From the cell containing the given text, extract its center point as [X, Y] coordinate. 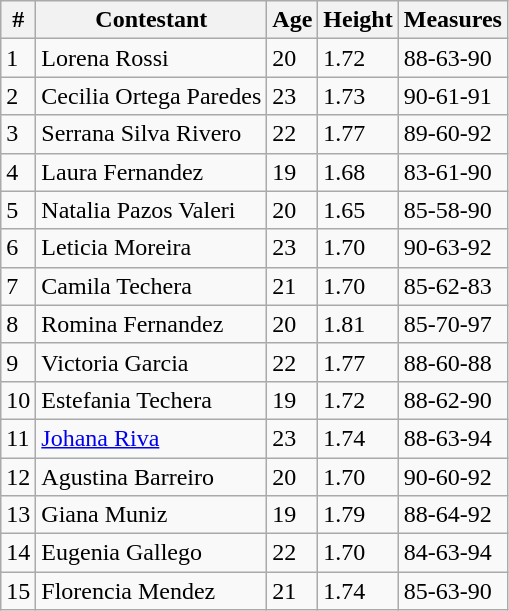
90-61-91 [452, 96]
88-62-90 [452, 400]
88-64-92 [452, 515]
1.79 [358, 515]
89-60-92 [452, 134]
Leticia Moreira [152, 248]
88-60-88 [452, 362]
1.65 [358, 210]
1.73 [358, 96]
13 [18, 515]
Cecilia Ortega Paredes [152, 96]
83-61-90 [452, 172]
88-63-94 [452, 438]
Estefania Techera [152, 400]
Measures [452, 20]
1.81 [358, 324]
10 [18, 400]
2 [18, 96]
Victoria Garcia [152, 362]
1 [18, 58]
Serrana Silva Rivero [152, 134]
8 [18, 324]
85-58-90 [452, 210]
15 [18, 591]
5 [18, 210]
Giana Muniz [152, 515]
90-63-92 [452, 248]
11 [18, 438]
Lorena Rossi [152, 58]
Romina Fernandez [152, 324]
85-70-97 [452, 324]
88-63-90 [452, 58]
6 [18, 248]
Height [358, 20]
84-63-94 [452, 553]
9 [18, 362]
Agustina Barreiro [152, 477]
85-63-90 [452, 591]
Johana Riva [152, 438]
Laura Fernandez [152, 172]
Camila Techera [152, 286]
# [18, 20]
1.68 [358, 172]
Eugenia Gallego [152, 553]
Contestant [152, 20]
Age [292, 20]
85-62-83 [452, 286]
3 [18, 134]
7 [18, 286]
Florencia Mendez [152, 591]
14 [18, 553]
12 [18, 477]
4 [18, 172]
Natalia Pazos Valeri [152, 210]
90-60-92 [452, 477]
